Determine the [x, y] coordinate at the center of the cell enclosing the given text.  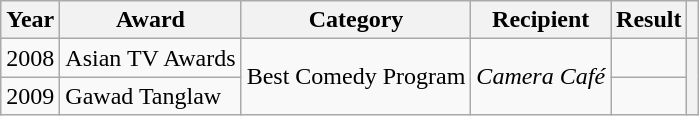
Year [30, 20]
Best Comedy Program [356, 77]
Asian TV Awards [150, 58]
2009 [30, 96]
Result [649, 20]
2008 [30, 58]
Recipient [541, 20]
Category [356, 20]
Award [150, 20]
Camera Café [541, 77]
Gawad Tanglaw [150, 96]
